Capture the cell that displays the provided text and extract its (X, Y) central coordinate. 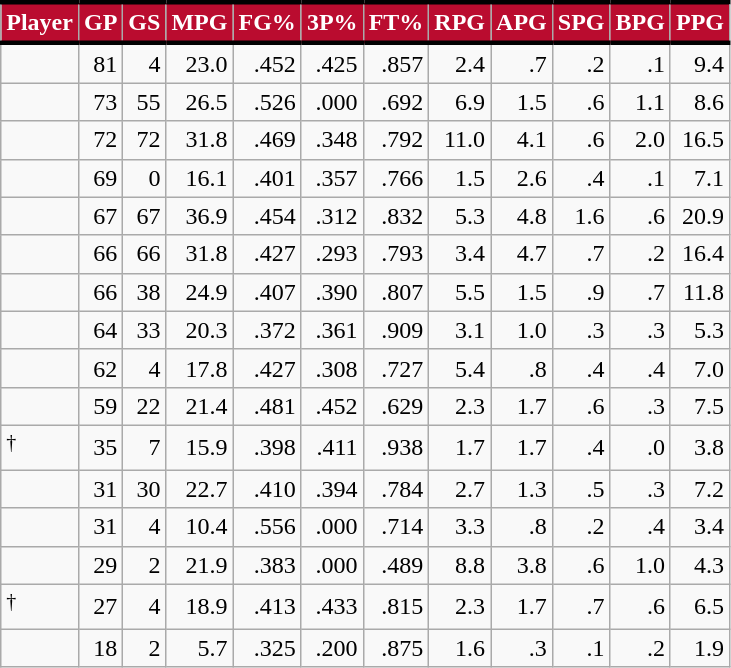
.692 (396, 102)
.807 (396, 292)
16.1 (200, 178)
69 (100, 178)
2.6 (522, 178)
16.4 (700, 254)
.454 (267, 216)
.489 (396, 565)
18.9 (200, 606)
1.9 (700, 648)
.361 (332, 330)
73 (100, 102)
.398 (267, 448)
.407 (267, 292)
21.9 (200, 565)
23.0 (200, 63)
FG% (267, 22)
.293 (332, 254)
.793 (396, 254)
.727 (396, 368)
.875 (396, 648)
GS (144, 22)
BPG (640, 22)
.383 (267, 565)
8.8 (460, 565)
21.4 (200, 406)
2.4 (460, 63)
APG (522, 22)
.325 (267, 648)
.413 (267, 606)
.5 (581, 489)
5.7 (200, 648)
59 (100, 406)
29 (100, 565)
7.1 (700, 178)
20.9 (700, 216)
33 (144, 330)
3.3 (460, 527)
.410 (267, 489)
.401 (267, 178)
.909 (396, 330)
.526 (267, 102)
38 (144, 292)
15.9 (200, 448)
RPG (460, 22)
27 (100, 606)
GP (100, 22)
10.4 (200, 527)
11.0 (460, 140)
6.9 (460, 102)
3P% (332, 22)
11.8 (700, 292)
55 (144, 102)
7 (144, 448)
.411 (332, 448)
7.2 (700, 489)
2.7 (460, 489)
9.4 (700, 63)
4.7 (522, 254)
24.9 (200, 292)
22 (144, 406)
2.0 (640, 140)
.714 (396, 527)
5.5 (460, 292)
.200 (332, 648)
6.5 (700, 606)
.469 (267, 140)
7.0 (700, 368)
.815 (396, 606)
.481 (267, 406)
MPG (200, 22)
.390 (332, 292)
.0 (640, 448)
5.4 (460, 368)
20.3 (200, 330)
81 (100, 63)
.394 (332, 489)
.372 (267, 330)
Player (40, 22)
.348 (332, 140)
35 (100, 448)
17.8 (200, 368)
.938 (396, 448)
.433 (332, 606)
4.1 (522, 140)
.9 (581, 292)
.425 (332, 63)
4.3 (700, 565)
PPG (700, 22)
.792 (396, 140)
.556 (267, 527)
7.5 (700, 406)
.629 (396, 406)
3.1 (460, 330)
.832 (396, 216)
22.7 (200, 489)
.312 (332, 216)
.784 (396, 489)
SPG (581, 22)
.308 (332, 368)
4.8 (522, 216)
0 (144, 178)
62 (100, 368)
.857 (396, 63)
16.5 (700, 140)
26.5 (200, 102)
.357 (332, 178)
30 (144, 489)
1.3 (522, 489)
8.6 (700, 102)
.766 (396, 178)
64 (100, 330)
1.1 (640, 102)
FT% (396, 22)
18 (100, 648)
36.9 (200, 216)
